Determine the [X, Y] coordinate at the center of the cell enclosing the given text.  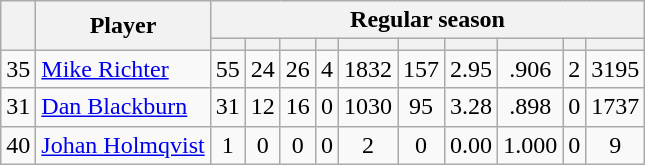
.906 [530, 69]
26 [298, 69]
55 [228, 69]
12 [262, 107]
1832 [368, 69]
0.00 [472, 145]
157 [422, 69]
16 [298, 107]
Player [123, 26]
Dan Blackburn [123, 107]
95 [422, 107]
4 [326, 69]
9 [616, 145]
40 [18, 145]
3.28 [472, 107]
1030 [368, 107]
3195 [616, 69]
Johan Holmqvist [123, 145]
2.95 [472, 69]
1737 [616, 107]
35 [18, 69]
Mike Richter [123, 69]
Regular season [428, 20]
.898 [530, 107]
1 [228, 145]
1.000 [530, 145]
24 [262, 69]
